Detect which cell encompasses the target text, then output its (x, y) center coordinate. 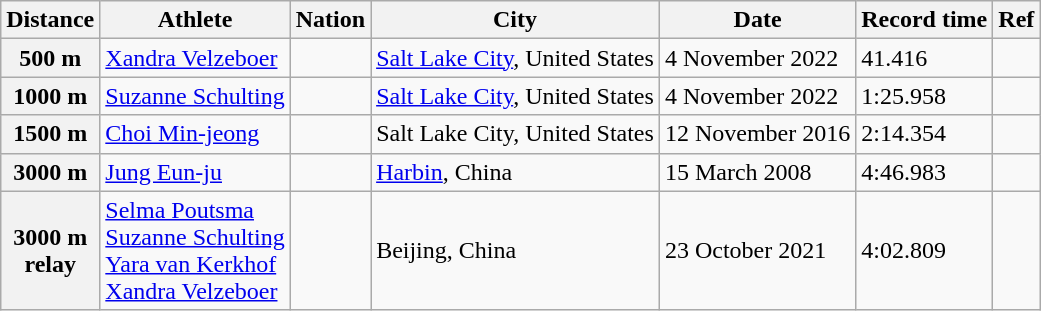
3000 m (50, 172)
1500 m (50, 134)
Ref (1016, 20)
4:02.809 (924, 250)
Harbin, China (516, 172)
23 October 2021 (757, 250)
Nation (330, 20)
2:14.354 (924, 134)
15 March 2008 (757, 172)
City (516, 20)
3000 mrelay (50, 250)
Date (757, 20)
1:25.958 (924, 96)
Jung Eun-ju (195, 172)
Athlete (195, 20)
12 November 2016 (757, 134)
Xandra Velzeboer (195, 58)
Suzanne Schulting (195, 96)
500 m (50, 58)
Selma PoutsmaSuzanne SchultingYara van KerkhofXandra Velzeboer (195, 250)
Beijing, China (516, 250)
Distance (50, 20)
Record time (924, 20)
4:46.983 (924, 172)
1000 m (50, 96)
Choi Min-jeong (195, 134)
41.416 (924, 58)
